Provide the [x, y] coordinate of the cell's center where the given text is located.  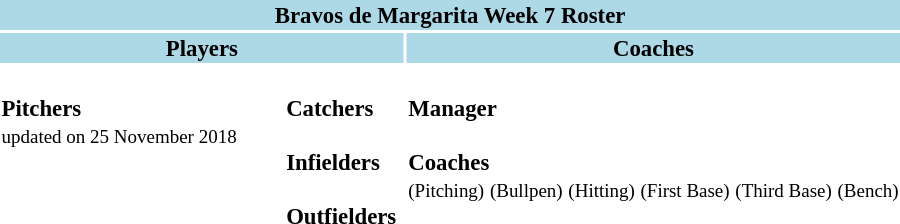
Bravos de Margarita Week 7 Roster [450, 15]
Coaches [654, 48]
Players [202, 48]
